Find where the given text appears and provide that cell's center as (X, Y) coordinate. 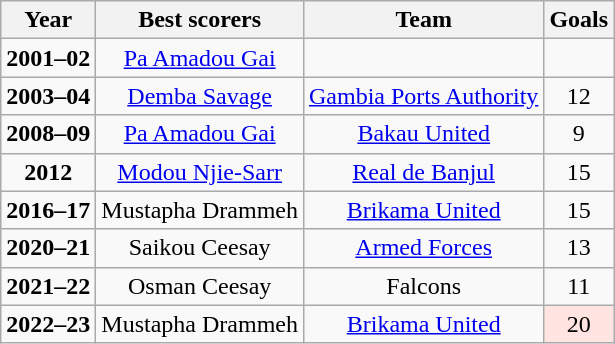
2016–17 (48, 210)
12 (579, 96)
11 (579, 286)
2012 (48, 172)
Year (48, 20)
Modou Njie-Sarr (200, 172)
Team (423, 20)
2020–21 (48, 248)
2003–04 (48, 96)
Best scorers (200, 20)
2001–02 (48, 58)
2022–23 (48, 324)
Real de Banjul (423, 172)
9 (579, 134)
Goals (579, 20)
20 (579, 324)
Falcons (423, 286)
Saikou Ceesay (200, 248)
Armed Forces (423, 248)
Demba Savage (200, 96)
Gambia Ports Authority (423, 96)
Bakau United (423, 134)
13 (579, 248)
2008–09 (48, 134)
Osman Ceesay (200, 286)
2021–22 (48, 286)
